Capture the cell that displays the provided text and extract its (x, y) central coordinate. 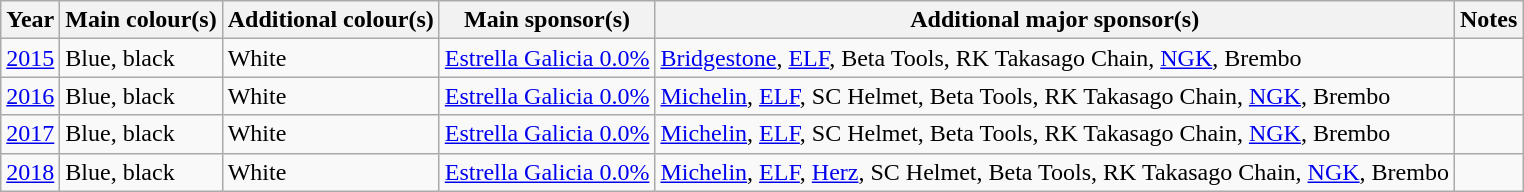
2016 (30, 96)
Additional major sponsor(s) (1055, 20)
Main sponsor(s) (547, 20)
2015 (30, 58)
2017 (30, 134)
Michelin, ELF, Herz, SC Helmet, Beta Tools, RK Takasago Chain, NGK, Brembo (1055, 172)
Additional colour(s) (330, 20)
2018 (30, 172)
Bridgestone, ELF, Beta Tools, RK Takasago Chain, NGK, Brembo (1055, 58)
Year (30, 20)
Main colour(s) (141, 20)
Notes (1488, 20)
